Scan for the cell matching the given text and deliver its [X, Y] coordinate at center. 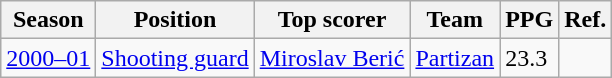
Shooting guard [175, 58]
Ref. [586, 20]
Season [48, 20]
2000–01 [48, 58]
Top scorer [332, 20]
23.3 [530, 58]
Team [455, 20]
Position [175, 20]
Miroslav Berić [332, 58]
Partizan [455, 58]
PPG [530, 20]
